Search for the cell housing the specified text and yield its (x, y) center coordinate. 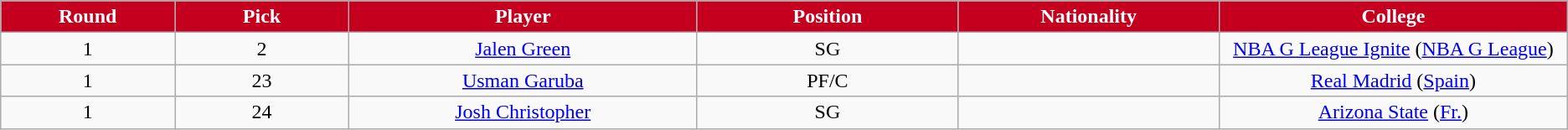
PF/C (828, 81)
Player (523, 17)
2 (262, 49)
Pick (262, 17)
Real Madrid (Spain) (1394, 81)
24 (262, 112)
23 (262, 81)
Position (828, 17)
Arizona State (Fr.) (1394, 112)
Round (88, 17)
NBA G League Ignite (NBA G League) (1394, 49)
Jalen Green (523, 49)
Josh Christopher (523, 112)
Usman Garuba (523, 81)
College (1394, 17)
Nationality (1089, 17)
